Identify which cell holds the provided text, then report its (X, Y) central coordinate. 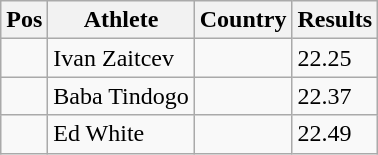
Results (335, 20)
Country (243, 20)
Baba Tindogo (121, 96)
22.37 (335, 96)
Ed White (121, 134)
Pos (24, 20)
Athlete (121, 20)
22.25 (335, 58)
Ivan Zaitcev (121, 58)
22.49 (335, 134)
